Provide the (X, Y) coordinate of the cell's center where the given text is located.  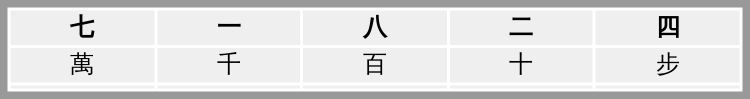
二 (522, 27)
百 (374, 65)
八 (374, 27)
四 (668, 27)
步 (668, 65)
一 (228, 27)
十 (522, 65)
萬 (82, 65)
七 (82, 27)
千 (228, 65)
